Scan for the cell matching the given text and deliver its (X, Y) coordinate at center. 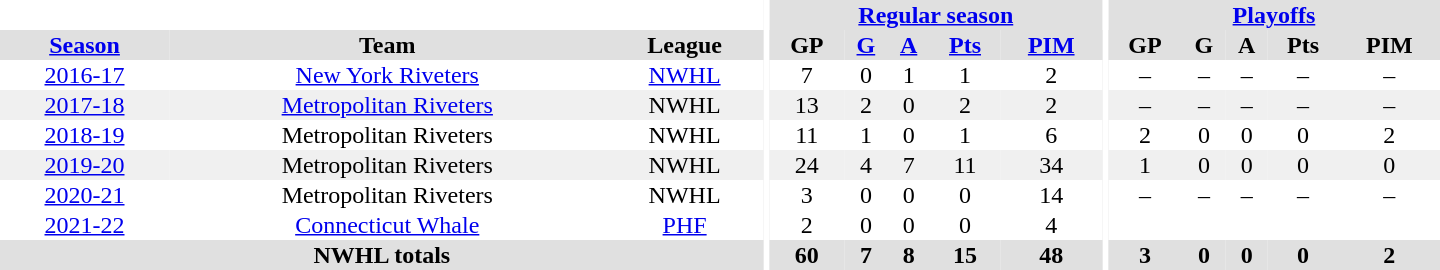
24 (807, 165)
2021-22 (84, 225)
PHF (685, 225)
14 (1052, 195)
League (685, 45)
Season (84, 45)
8 (908, 255)
48 (1052, 255)
13 (807, 105)
NWHL totals (382, 255)
34 (1052, 165)
6 (1052, 135)
2017-18 (84, 105)
15 (964, 255)
60 (807, 255)
New York Riveters (387, 75)
Connecticut Whale (387, 225)
Team (387, 45)
Regular season (936, 15)
2019-20 (84, 165)
Playoffs (1274, 15)
2020-21 (84, 195)
2018-19 (84, 135)
2016-17 (84, 75)
